Provide the [x, y] coordinate of the cell's center where the given text is located.  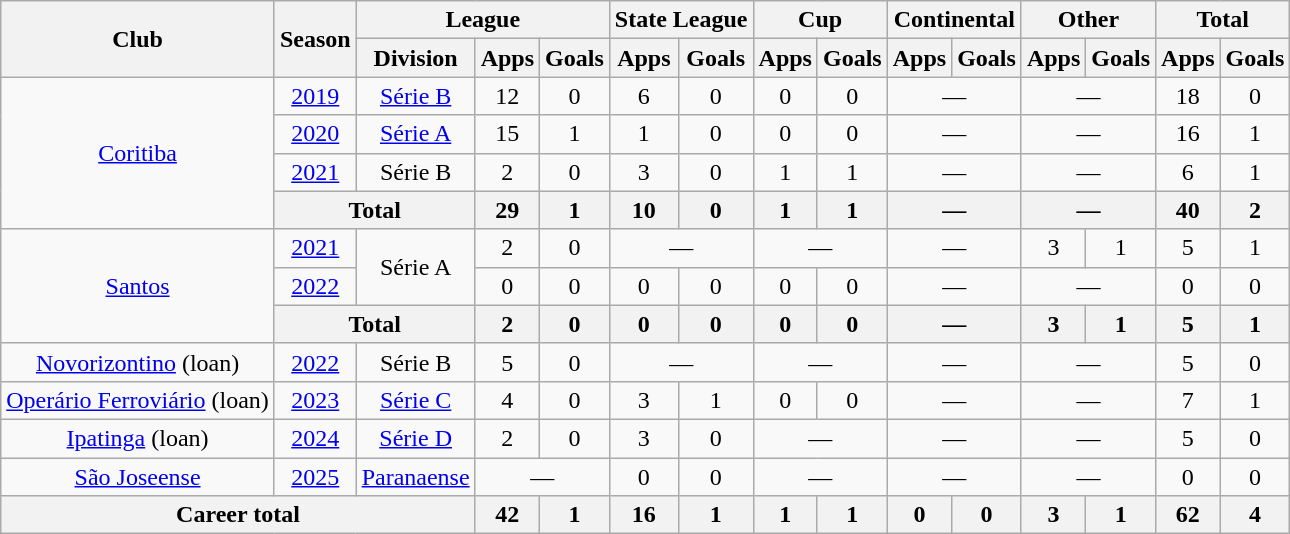
Cup [820, 20]
Operário Ferroviário (loan) [138, 400]
62 [1188, 515]
2024 [315, 438]
State League [681, 20]
40 [1188, 210]
18 [1188, 96]
42 [507, 515]
Novorizontino (loan) [138, 362]
2019 [315, 96]
12 [507, 96]
Career total [238, 515]
Paranaense [416, 477]
Division [416, 58]
7 [1188, 400]
Other [1088, 20]
Série D [416, 438]
Continental [954, 20]
Ipatinga (loan) [138, 438]
Santos [138, 286]
15 [507, 134]
Club [138, 39]
2025 [315, 477]
2020 [315, 134]
29 [507, 210]
Coritiba [138, 153]
São Joseense [138, 477]
10 [644, 210]
Série C [416, 400]
League [482, 20]
2023 [315, 400]
Season [315, 39]
